Pinpoint the cell where the given text exists, returning its [X, Y] midpoint coordinate. 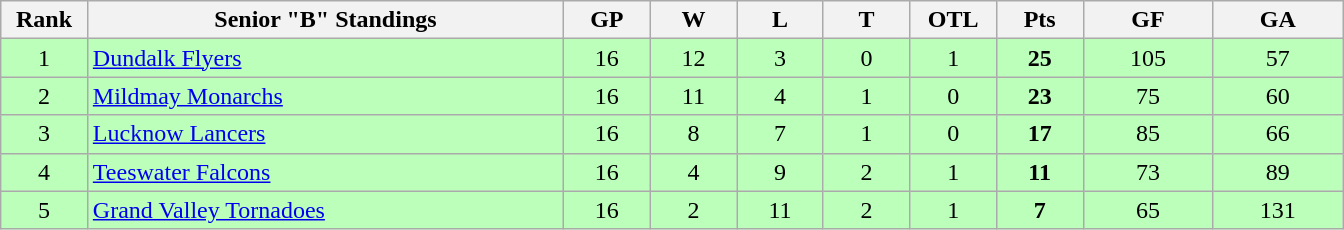
12 [694, 58]
GF [1148, 20]
L [780, 20]
89 [1278, 172]
65 [1148, 210]
Senior "B" Standings [325, 20]
Dundalk Flyers [325, 58]
5 [44, 210]
W [694, 20]
GA [1278, 20]
Lucknow Lancers [325, 134]
85 [1148, 134]
Pts [1040, 20]
Teeswater Falcons [325, 172]
60 [1278, 96]
25 [1040, 58]
OTL [954, 20]
105 [1148, 58]
75 [1148, 96]
T [866, 20]
Grand Valley Tornadoes [325, 210]
8 [694, 134]
66 [1278, 134]
73 [1148, 172]
131 [1278, 210]
GP [608, 20]
9 [780, 172]
Mildmay Monarchs [325, 96]
Rank [44, 20]
23 [1040, 96]
17 [1040, 134]
57 [1278, 58]
